Capture the cell that displays the provided text and extract its [X, Y] central coordinate. 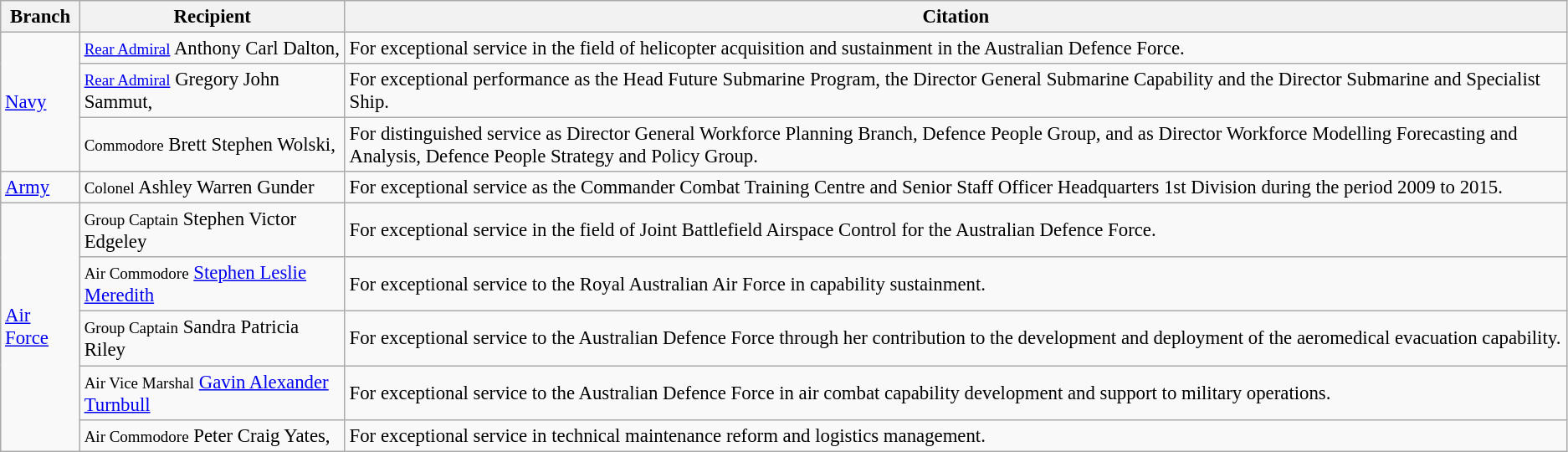
For exceptional service in technical maintenance reform and logistics management. [956, 435]
Air Commodore Stephen Leslie Meredith [213, 285]
For exceptional service in the field of Joint Battlefield Airspace Control for the Australian Defence Force. [956, 231]
Group Captain Stephen Victor Edgeley [213, 231]
For exceptional service as the Commander Combat Training Centre and Senior Staff Officer Headquarters 1st Division during the period 2009 to 2015. [956, 187]
Citation [956, 17]
Colonel Ashley Warren Gunder [213, 187]
Branch [40, 17]
Commodore Brett Stephen Wolski, [213, 146]
Navy [40, 102]
Rear Admiral Gregory John Sammut, [213, 90]
Group Captain Sandra Patricia Riley [213, 338]
Air Commodore Peter Craig Yates, [213, 435]
Air Vice Marshal Gavin Alexander Turnbull [213, 393]
Army [40, 187]
For exceptional service to the Australian Defence Force in air combat capability development and support to military operations. [956, 393]
Rear Admiral Anthony Carl Dalton, [213, 49]
Air Force [40, 327]
For exceptional service to the Royal Australian Air Force in capability sustainment. [956, 285]
For exceptional service in the field of helicopter acquisition and sustainment in the Australian Defence Force. [956, 49]
Recipient [213, 17]
